Pinpoint the cell where the given text exists, returning its [x, y] midpoint coordinate. 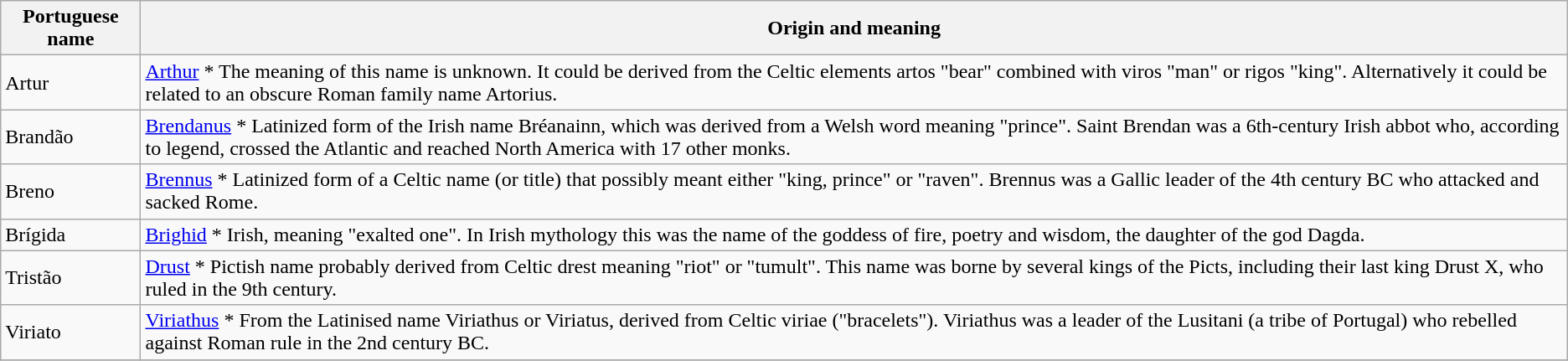
Origin and meaning [854, 28]
Brígida [70, 235]
Brandão [70, 137]
Breno [70, 191]
Viriato [70, 332]
Portuguese name [70, 28]
Artur [70, 82]
Tristão [70, 278]
